Extract the [x, y] coordinate from the center of the cell holding the provided text.  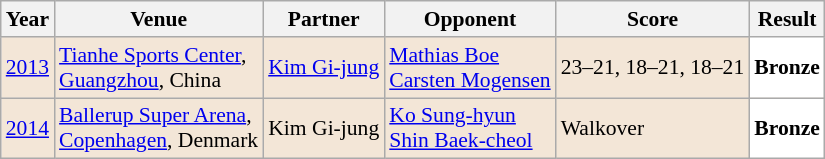
2014 [28, 128]
Opponent [470, 19]
Walkover [653, 128]
Venue [158, 19]
Result [787, 19]
Year [28, 19]
Partner [324, 19]
Mathias Boe Carsten Mogensen [470, 68]
Ballerup Super Arena,Copenhagen, Denmark [158, 128]
Tianhe Sports Center,Guangzhou, China [158, 68]
2013 [28, 68]
Score [653, 19]
23–21, 18–21, 18–21 [653, 68]
Ko Sung-hyun Shin Baek-cheol [470, 128]
